Output the [X, Y] coordinate of the center of the cell containing the given text.  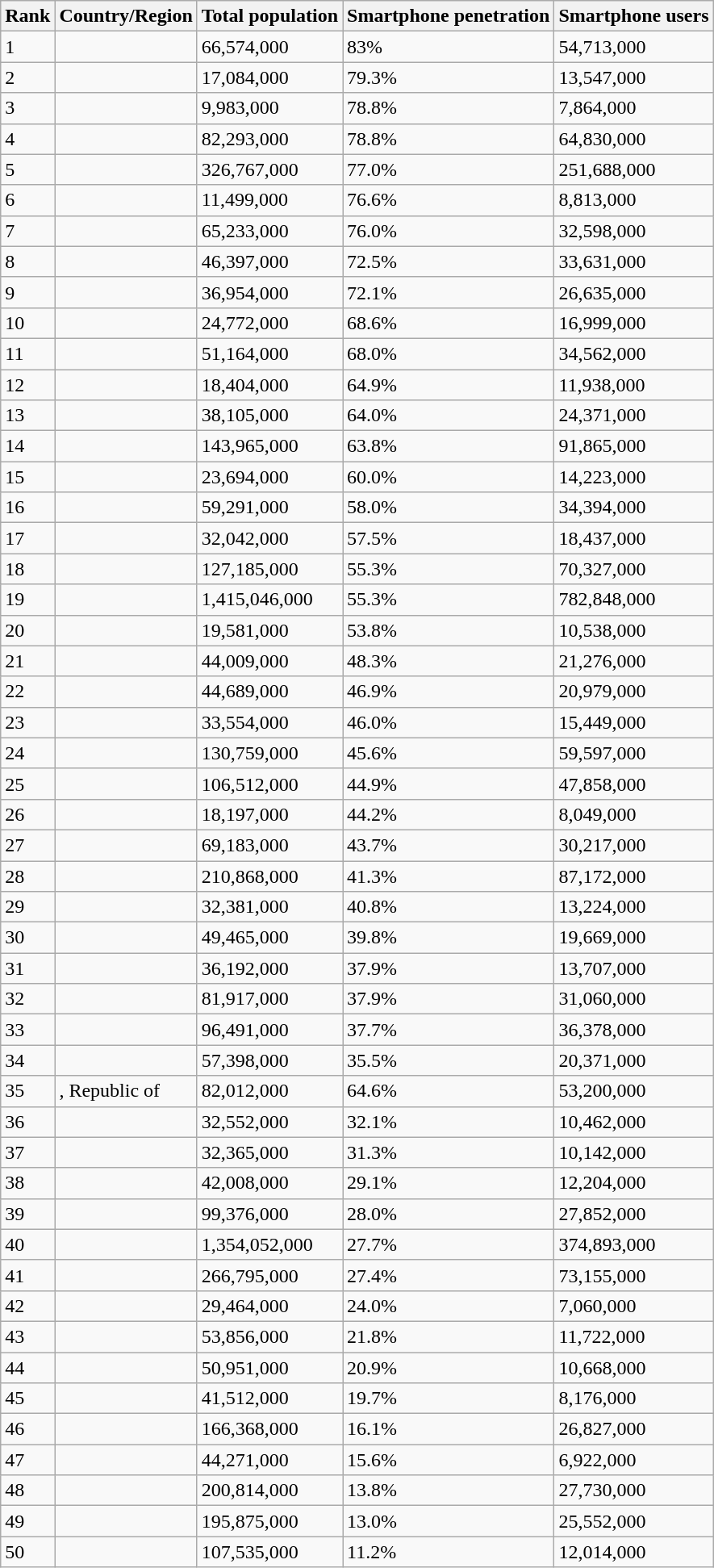
44,009,000 [269, 661]
36,954,000 [269, 292]
2 [27, 77]
46 [27, 1429]
51,164,000 [269, 353]
37.7% [449, 1030]
47 [27, 1460]
34,394,000 [634, 508]
27,852,000 [634, 1214]
, Republic of [126, 1091]
53.8% [449, 630]
14,223,000 [634, 477]
31 [27, 968]
68.6% [449, 323]
35 [27, 1091]
68.0% [449, 353]
34,562,000 [634, 353]
24 [27, 753]
18,404,000 [269, 385]
44.9% [449, 784]
Country/Region [126, 16]
44.2% [449, 814]
7,864,000 [634, 108]
66,574,000 [269, 47]
36,378,000 [634, 1030]
17 [27, 538]
44,689,000 [269, 692]
16,999,000 [634, 323]
13.8% [449, 1491]
7,060,000 [634, 1306]
14 [27, 446]
83% [449, 47]
8 [27, 261]
10,462,000 [634, 1122]
41.3% [449, 876]
13.0% [449, 1521]
70,327,000 [634, 569]
63.8% [449, 446]
72.1% [449, 292]
29 [27, 907]
53,200,000 [634, 1091]
Rank [27, 16]
11,938,000 [634, 385]
32 [27, 999]
42,008,000 [269, 1183]
12,204,000 [634, 1183]
28.0% [449, 1214]
39 [27, 1214]
15,449,000 [634, 722]
48 [27, 1491]
53,856,000 [269, 1336]
76.6% [449, 200]
27,730,000 [634, 1491]
33,554,000 [269, 722]
127,185,000 [269, 569]
44 [27, 1368]
8,176,000 [634, 1399]
1 [27, 47]
24,371,000 [634, 416]
11,722,000 [634, 1336]
18,197,000 [269, 814]
46.0% [449, 722]
22 [27, 692]
19.7% [449, 1399]
8,049,000 [634, 814]
82,012,000 [269, 1091]
13,707,000 [634, 968]
69,183,000 [269, 845]
30,217,000 [634, 845]
59,597,000 [634, 753]
106,512,000 [269, 784]
374,893,000 [634, 1244]
16 [27, 508]
32.1% [449, 1122]
15 [27, 477]
43 [27, 1336]
6,922,000 [634, 1460]
46.9% [449, 692]
59,291,000 [269, 508]
266,795,000 [269, 1275]
41,512,000 [269, 1399]
6 [27, 200]
8,813,000 [634, 200]
64,830,000 [634, 139]
73,155,000 [634, 1275]
11 [27, 353]
32,365,000 [269, 1152]
5 [27, 169]
13,224,000 [634, 907]
26,635,000 [634, 292]
19 [27, 600]
38,105,000 [269, 416]
91,865,000 [634, 446]
40.8% [449, 907]
7 [27, 231]
25 [27, 784]
30 [27, 938]
35.5% [449, 1060]
23 [27, 722]
782,848,000 [634, 600]
18,437,000 [634, 538]
10 [27, 323]
57,398,000 [269, 1060]
42 [27, 1306]
195,875,000 [269, 1521]
31.3% [449, 1152]
46,397,000 [269, 261]
27.4% [449, 1275]
49,465,000 [269, 938]
24.0% [449, 1306]
13,547,000 [634, 77]
10,538,000 [634, 630]
29,464,000 [269, 1306]
87,172,000 [634, 876]
12,014,000 [634, 1552]
26 [27, 814]
25,552,000 [634, 1521]
36 [27, 1122]
64.0% [449, 416]
19,669,000 [634, 938]
12 [27, 385]
31,060,000 [634, 999]
143,965,000 [269, 446]
39.8% [449, 938]
58.0% [449, 508]
11.2% [449, 1552]
16.1% [449, 1429]
45 [27, 1399]
1,354,052,000 [269, 1244]
26,827,000 [634, 1429]
79.3% [449, 77]
49 [27, 1521]
17,084,000 [269, 77]
64.9% [449, 385]
200,814,000 [269, 1491]
4 [27, 139]
21,276,000 [634, 661]
60.0% [449, 477]
99,376,000 [269, 1214]
47,858,000 [634, 784]
Smartphone users [634, 16]
82,293,000 [269, 139]
41 [27, 1275]
76.0% [449, 231]
65,233,000 [269, 231]
24,772,000 [269, 323]
43.7% [449, 845]
210,868,000 [269, 876]
77.0% [449, 169]
32,381,000 [269, 907]
36,192,000 [269, 968]
Smartphone penetration [449, 16]
81,917,000 [269, 999]
64.6% [449, 1091]
20 [27, 630]
50 [27, 1552]
20,979,000 [634, 692]
1,415,046,000 [269, 600]
33,631,000 [634, 261]
96,491,000 [269, 1030]
Total population [269, 16]
34 [27, 1060]
166,368,000 [269, 1429]
251,688,000 [634, 169]
9,983,000 [269, 108]
23,694,000 [269, 477]
32,042,000 [269, 538]
21 [27, 661]
11,499,000 [269, 200]
20,371,000 [634, 1060]
18 [27, 569]
9 [27, 292]
130,759,000 [269, 753]
29.1% [449, 1183]
13 [27, 416]
21.8% [449, 1336]
37 [27, 1152]
27.7% [449, 1244]
50,951,000 [269, 1368]
20.9% [449, 1368]
10,668,000 [634, 1368]
48.3% [449, 661]
28 [27, 876]
27 [27, 845]
107,535,000 [269, 1552]
15.6% [449, 1460]
32,598,000 [634, 231]
45.6% [449, 753]
38 [27, 1183]
72.5% [449, 261]
54,713,000 [634, 47]
19,581,000 [269, 630]
57.5% [449, 538]
44,271,000 [269, 1460]
3 [27, 108]
32,552,000 [269, 1122]
326,767,000 [269, 169]
33 [27, 1030]
10,142,000 [634, 1152]
40 [27, 1244]
